Capture the cell that displays the provided text and extract its (x, y) central coordinate. 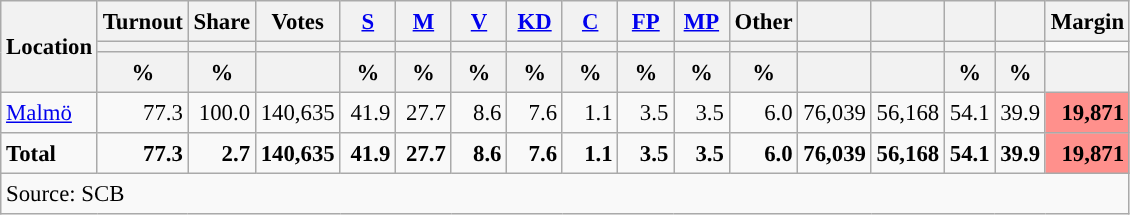
Votes (298, 22)
Malmö (50, 114)
V (479, 22)
Total (50, 154)
S (368, 22)
2.7 (222, 154)
MP (702, 22)
C (590, 22)
Source: SCB (566, 194)
M (424, 22)
Other (764, 22)
KD (535, 22)
FP (646, 22)
100.0 (222, 114)
Location (50, 47)
Margin (1087, 22)
Share (222, 22)
Turnout (142, 22)
